Capture the cell that displays the provided text and extract its (x, y) central coordinate. 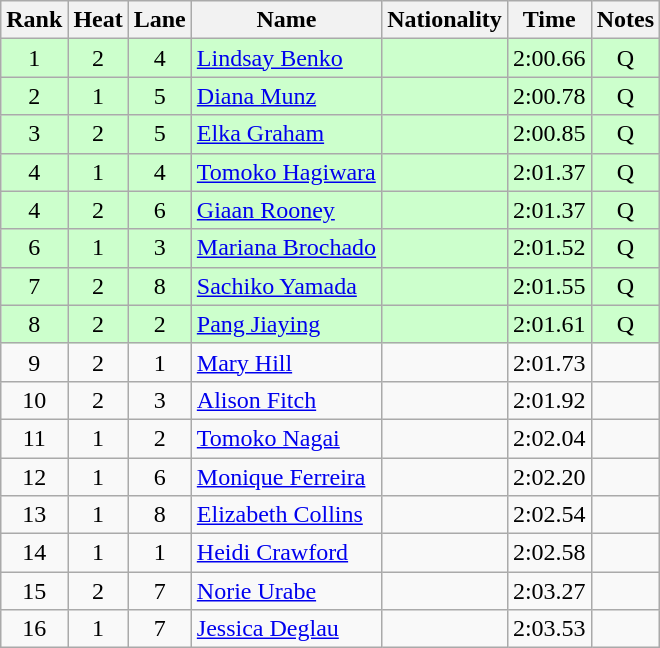
2:01.92 (549, 400)
Nationality (445, 20)
Heat (98, 20)
2:01.73 (549, 362)
11 (34, 438)
Giaan Rooney (286, 210)
16 (34, 629)
2:01.61 (549, 324)
13 (34, 515)
12 (34, 477)
Norie Urabe (286, 591)
Mariana Brochado (286, 248)
2:01.52 (549, 248)
2:02.04 (549, 438)
2:00.85 (549, 134)
Tomoko Hagiwara (286, 172)
9 (34, 362)
2:03.53 (549, 629)
Notes (625, 20)
2:03.27 (549, 591)
2:02.58 (549, 553)
Lindsay Benko (286, 58)
2:02.20 (549, 477)
Sachiko Yamada (286, 286)
Alison Fitch (286, 400)
Rank (34, 20)
Name (286, 20)
14 (34, 553)
2:01.55 (549, 286)
Elizabeth Collins (286, 515)
Time (549, 20)
Lane (160, 20)
Heidi Crawford (286, 553)
2:00.78 (549, 96)
Pang Jiaying (286, 324)
Diana Munz (286, 96)
Jessica Deglau (286, 629)
10 (34, 400)
Tomoko Nagai (286, 438)
Mary Hill (286, 362)
Elka Graham (286, 134)
2:00.66 (549, 58)
2:02.54 (549, 515)
Monique Ferreira (286, 477)
15 (34, 591)
